Find where the given text appears and provide that cell's center as (X, Y) coordinate. 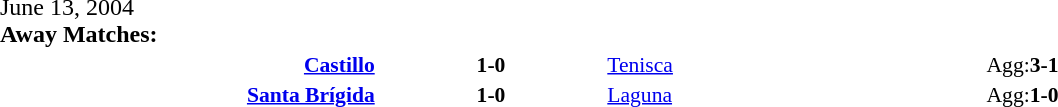
1-0 (492, 64)
Tenisca (795, 64)
